Scan for the cell matching the given text and deliver its (X, Y) coordinate at center. 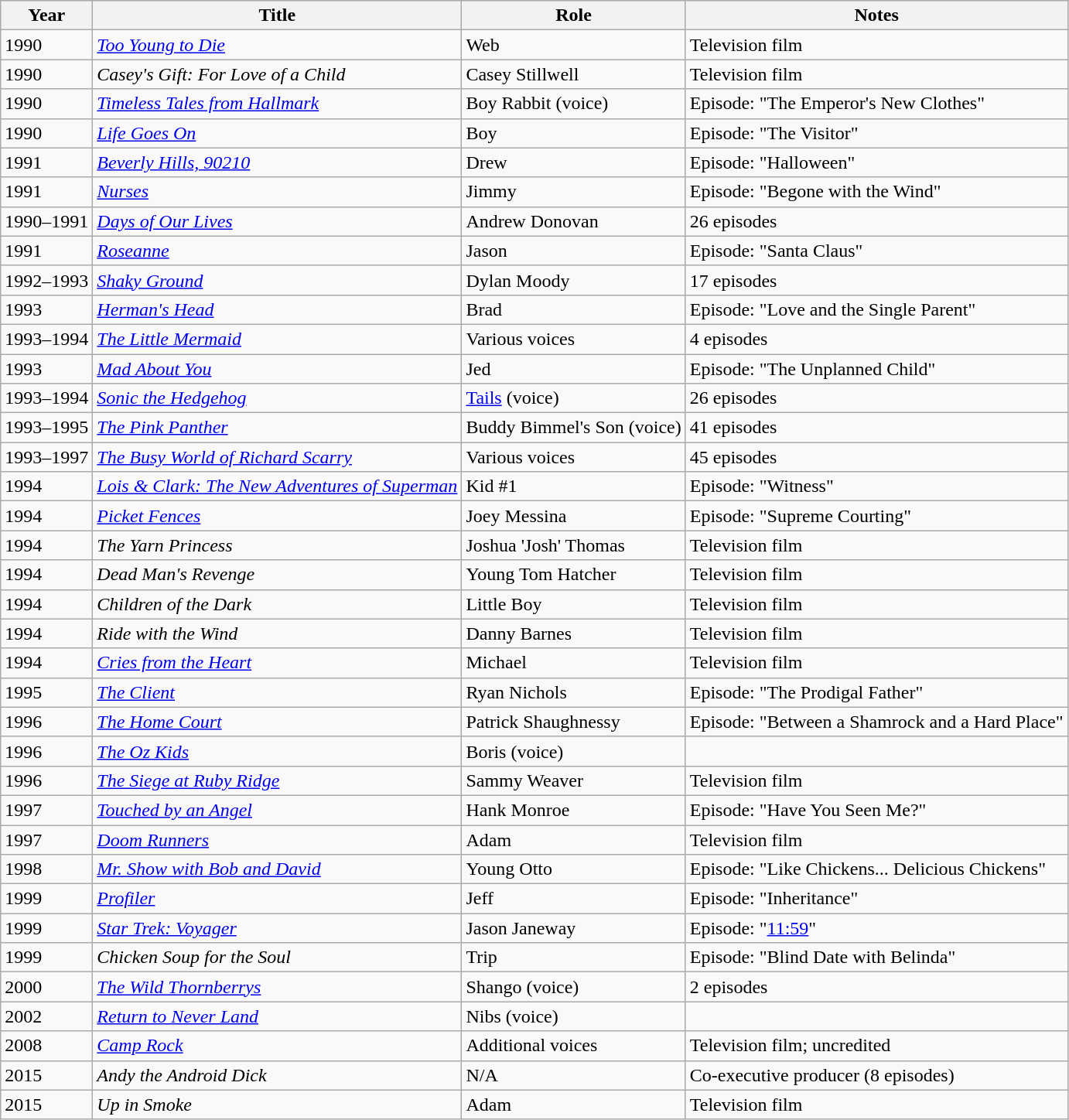
Children of the Dark (277, 604)
Michael (574, 663)
Notes (876, 15)
Joshua 'Josh' Thomas (574, 545)
Life Goes On (277, 133)
Boris (voice) (574, 751)
Shango (voice) (574, 987)
1990–1991 (46, 221)
Young Otto (574, 869)
Dead Man's Revenge (277, 575)
Web (574, 45)
Star Trek: Voyager (277, 928)
1993–1997 (46, 457)
Chicken Soup for the Soul (277, 958)
Episode: "Like Chickens... Delicious Chickens" (876, 869)
45 episodes (876, 457)
Profiler (277, 899)
Sammy Weaver (574, 780)
Mad About You (277, 369)
2 episodes (876, 987)
The Client (277, 692)
Patrick Shaughnessy (574, 722)
Title (277, 15)
Andy the Android Dick (277, 1075)
Ryan Nichols (574, 692)
Sonic the Hedgehog (277, 398)
Andrew Donovan (574, 221)
Episode: "The Visitor" (876, 133)
The Home Court (277, 722)
Episode: "The Prodigal Father" (876, 692)
Danny Barnes (574, 633)
Boy (574, 133)
Camp Rock (277, 1046)
Touched by an Angel (277, 810)
1992–1993 (46, 280)
Little Boy (574, 604)
Beverly Hills, 90210 (277, 162)
Kid #1 (574, 487)
Jimmy (574, 192)
Buddy Bimmel's Son (voice) (574, 428)
Episode: "11:59" (876, 928)
Jason Janeway (574, 928)
Too Young to Die (277, 45)
Herman's Head (277, 309)
Trip (574, 958)
Dylan Moody (574, 280)
Episode: "Santa Claus" (876, 251)
Timeless Tales from Hallmark (277, 104)
Roseanne (277, 251)
Episode: "Supreme Courting" (876, 516)
The Yarn Princess (277, 545)
The Siege at Ruby Ridge (277, 780)
41 episodes (876, 428)
Cries from the Heart (277, 663)
The Wild Thornberrys (277, 987)
Boy Rabbit (voice) (574, 104)
Episode: "Begone with the Wind" (876, 192)
Episode: "Witness" (876, 487)
Young Tom Hatcher (574, 575)
Nurses (277, 192)
Jeff (574, 899)
Year (46, 15)
Up in Smoke (277, 1105)
2008 (46, 1046)
Episode: "Love and the Single Parent" (876, 309)
1995 (46, 692)
The Busy World of Richard Scarry (277, 457)
The Pink Panther (277, 428)
The Little Mermaid (277, 339)
1998 (46, 869)
Lois & Clark: The New Adventures of Superman (277, 487)
Mr. Show with Bob and David (277, 869)
Episode: "Halloween" (876, 162)
Drew (574, 162)
Television film; uncredited (876, 1046)
Casey's Gift: For Love of a Child (277, 74)
Role (574, 15)
Additional voices (574, 1046)
The Oz Kids (277, 751)
Doom Runners (277, 839)
Picket Fences (277, 516)
Episode: "The Emperor's New Clothes" (876, 104)
Jed (574, 369)
2000 (46, 987)
Brad (574, 309)
Return to Never Land (277, 1016)
Episode: "Between a Shamrock and a Hard Place" (876, 722)
Hank Monroe (574, 810)
4 episodes (876, 339)
Shaky Ground (277, 280)
Co-executive producer (8 episodes) (876, 1075)
Days of Our Lives (277, 221)
N/A (574, 1075)
Joey Messina (574, 516)
Casey Stillwell (574, 74)
Episode: "Inheritance" (876, 899)
1993–1995 (46, 428)
2002 (46, 1016)
Episode: "Have You Seen Me?" (876, 810)
Nibs (voice) (574, 1016)
Episode: "Blind Date with Belinda" (876, 958)
Tails (voice) (574, 398)
Jason (574, 251)
Ride with the Wind (277, 633)
Episode: "The Unplanned Child" (876, 369)
17 episodes (876, 280)
